Return the (X, Y) coordinate for the center point of the cell that contains the specified text.  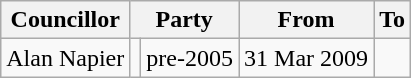
Councillor (66, 20)
31 Mar 2009 (306, 58)
Party (184, 20)
Alan Napier (66, 58)
From (306, 20)
To (392, 20)
pre-2005 (190, 58)
